Find where the given text appears and provide that cell's center as [X, Y] coordinate. 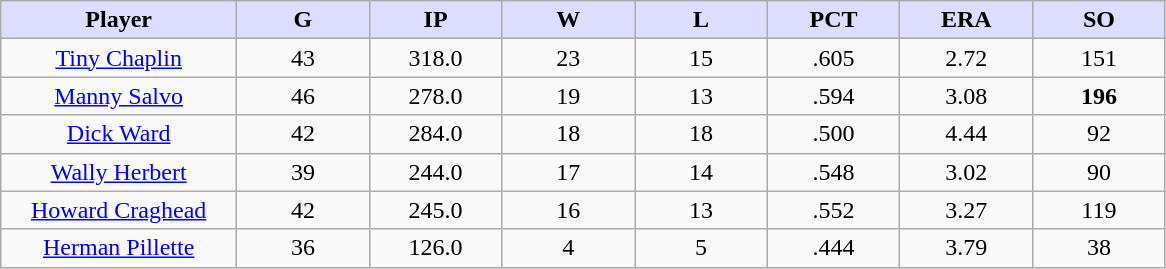
4 [568, 248]
PCT [834, 20]
ERA [966, 20]
.500 [834, 134]
19 [568, 96]
.594 [834, 96]
.444 [834, 248]
36 [304, 248]
.548 [834, 172]
L [702, 20]
15 [702, 58]
Player [119, 20]
318.0 [436, 58]
5 [702, 248]
Dick Ward [119, 134]
Herman Pillette [119, 248]
Wally Herbert [119, 172]
23 [568, 58]
39 [304, 172]
46 [304, 96]
G [304, 20]
90 [1100, 172]
17 [568, 172]
278.0 [436, 96]
16 [568, 210]
38 [1100, 248]
.605 [834, 58]
W [568, 20]
126.0 [436, 248]
SO [1100, 20]
14 [702, 172]
244.0 [436, 172]
IP [436, 20]
Manny Salvo [119, 96]
284.0 [436, 134]
.552 [834, 210]
92 [1100, 134]
3.79 [966, 248]
196 [1100, 96]
2.72 [966, 58]
119 [1100, 210]
3.08 [966, 96]
3.02 [966, 172]
Tiny Chaplin [119, 58]
3.27 [966, 210]
Howard Craghead [119, 210]
43 [304, 58]
245.0 [436, 210]
151 [1100, 58]
4.44 [966, 134]
